Output the (x, y) coordinate of the center of the cell containing the given text.  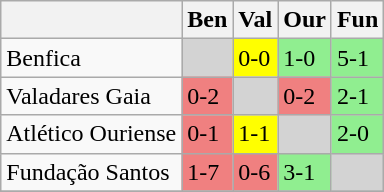
Fun (357, 20)
Val (256, 20)
Our (305, 20)
0-0 (256, 58)
3-1 (305, 172)
1-1 (256, 134)
Fundação Santos (92, 172)
5-1 (357, 58)
Benfica (92, 58)
2-0 (357, 134)
2-1 (357, 96)
Atlético Ouriense (92, 134)
0-6 (256, 172)
1-7 (208, 172)
0-1 (208, 134)
Ben (208, 20)
Valadares Gaia (92, 96)
1-0 (305, 58)
